Detect which cell encompasses the target text, then output its (X, Y) center coordinate. 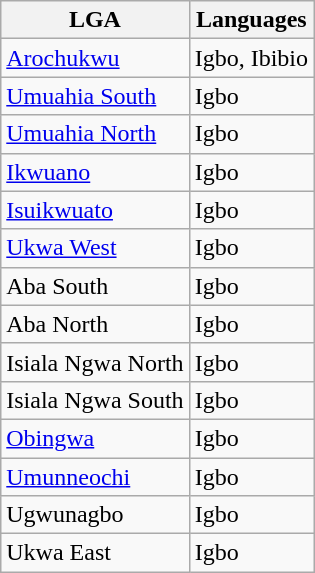
Igbo, Ibibio (251, 58)
Umuahia North (95, 134)
Obingwa (95, 438)
Isiala Ngwa South (95, 400)
Aba South (95, 286)
Ikwuano (95, 172)
LGA (95, 20)
Languages (251, 20)
Ukwa West (95, 248)
Aba North (95, 324)
Isuikwuato (95, 210)
Ugwunagbo (95, 515)
Umunneochi (95, 477)
Ukwa East (95, 553)
Umuahia South (95, 96)
Arochukwu (95, 58)
Isiala Ngwa North (95, 362)
